Return (x, y) of the center of cell containing provided text 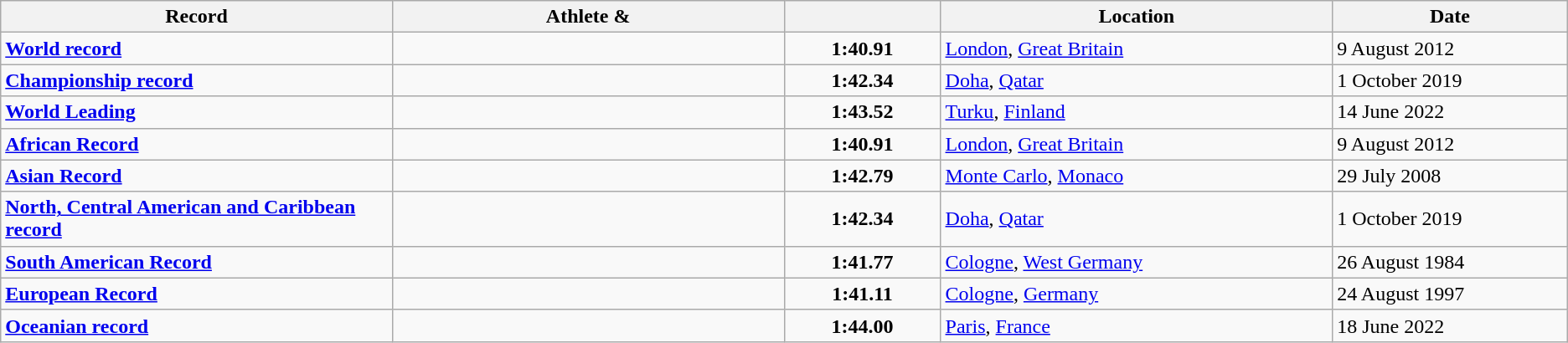
World record (197, 49)
18 June 2022 (1451, 325)
European Record (197, 294)
1:41.77 (863, 262)
Athlete & (588, 17)
South American Record (197, 262)
Asian Record (197, 176)
North, Central American and Caribbean record (197, 219)
29 July 2008 (1451, 176)
1:42.79 (863, 176)
Championship record (197, 80)
African Record (197, 144)
14 June 2022 (1451, 112)
24 August 1997 (1451, 294)
Oceanian record (197, 325)
26 August 1984 (1451, 262)
World Leading (197, 112)
Turku, Finland (1137, 112)
1:43.52 (863, 112)
Location (1137, 17)
Record (197, 17)
Cologne, Germany (1137, 294)
Monte Carlo, Monaco (1137, 176)
Cologne, West Germany (1137, 262)
Date (1451, 17)
1:44.00 (863, 325)
Paris, France (1137, 325)
1:41.11 (863, 294)
